Return (X, Y) of the center of cell containing provided text 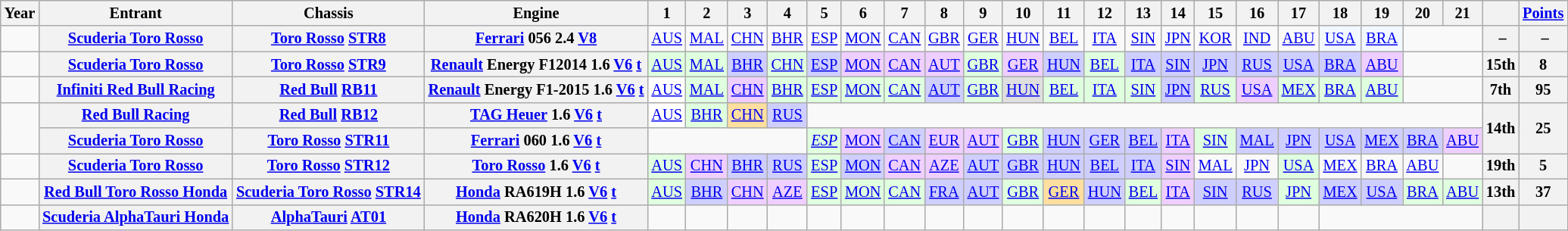
IND (1257, 39)
13th (1501, 192)
6 (863, 13)
Ferrari 056 2.4 V8 (536, 39)
AlphaTauri AT01 (329, 217)
18 (1340, 13)
7 (904, 13)
Toro Rosso STR12 (329, 166)
14 (1178, 13)
Red Bull RB11 (329, 89)
20 (1423, 13)
Red Bull Racing (136, 115)
16 (1257, 13)
2 (707, 13)
Infiniti Red Bull Racing (136, 89)
Scuderia Toro Rosso STR14 (329, 192)
Red Bull Toro Rosso Honda (136, 192)
12 (1105, 13)
21 (1463, 13)
KOR (1216, 39)
7th (1501, 89)
Entrant (136, 13)
Points (1543, 13)
19th (1501, 166)
TAG Heuer 1.6 V6 t (536, 115)
14th (1501, 127)
Ferrari 060 1.6 V6 t (536, 141)
1 (666, 13)
37 (1543, 192)
13 (1143, 13)
Engine (536, 13)
Toro Rosso STR8 (329, 39)
25 (1543, 127)
11 (1064, 13)
FRA (944, 192)
4 (787, 13)
Renault Energy F1-2015 1.6 V6 t (536, 89)
95 (1543, 89)
EUR (944, 141)
Honda RA619H 1.6 V6 t (536, 192)
Honda RA620H 1.6 V6 t (536, 217)
17 (1299, 13)
3 (748, 13)
15th (1501, 64)
10 (1023, 13)
9 (984, 13)
Renault Energy F12014 1.6 V6 t (536, 64)
Toro Rosso STR9 (329, 64)
Red Bull RB12 (329, 115)
Year (20, 13)
15 (1216, 13)
19 (1383, 13)
Toro Rosso STR11 (329, 141)
Toro Rosso 1.6 V6 t (536, 166)
Chassis (329, 13)
Scuderia AlphaTauri Honda (136, 217)
